Pinpoint the cell where the given text exists, returning its (X, Y) midpoint coordinate. 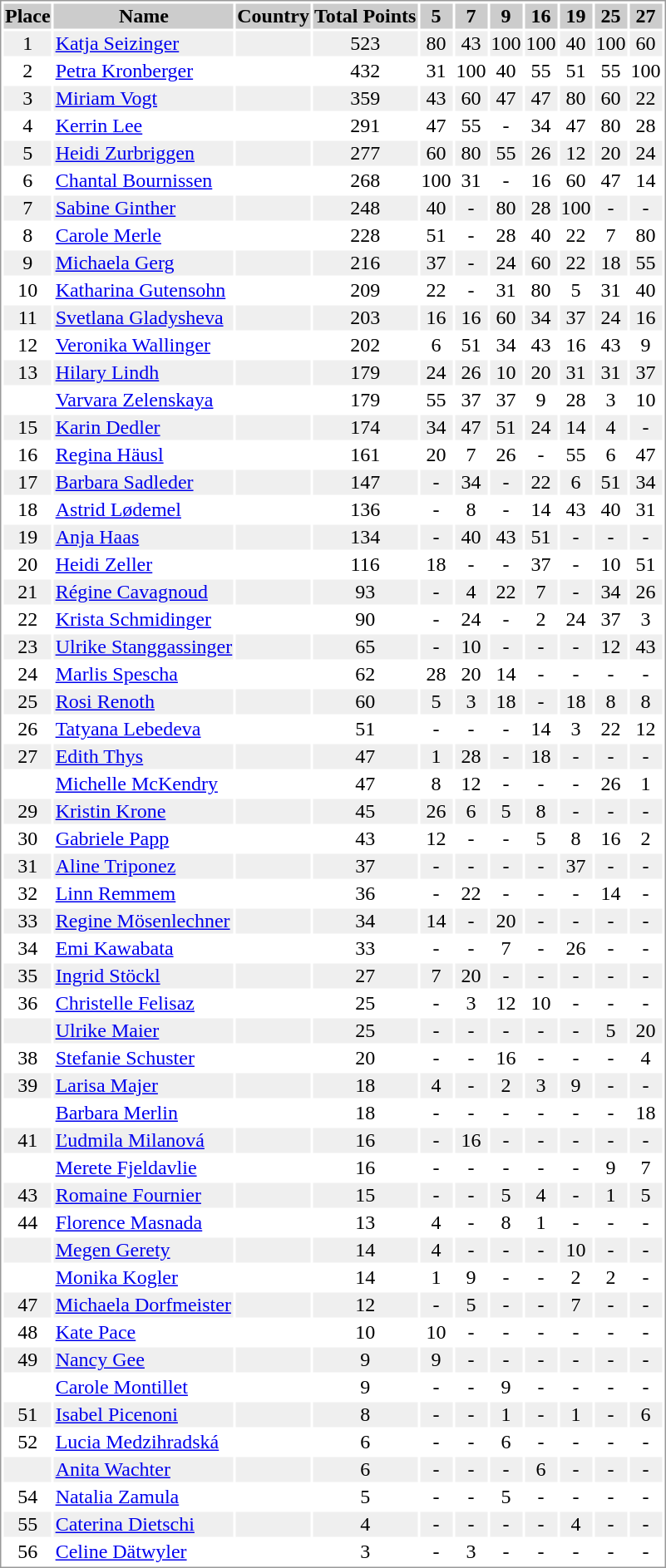
Astrid Lødemel (144, 509)
Tatyana Lebedeva (144, 729)
Natalia Zamula (144, 1497)
Stefanie Schuster (144, 1058)
Lucia Medzihradská (144, 1442)
359 (364, 99)
Ľudmila Milanová (144, 1141)
Kate Pace (144, 1332)
216 (364, 263)
Linn Remmem (144, 893)
Kristin Krone (144, 812)
Heidi Zurbriggen (144, 154)
Kerrin Lee (144, 125)
Carole Montillet (144, 1387)
11 (27, 318)
Larisa Majer (144, 1086)
Miriam Vogt (144, 99)
Ingrid Stöckl (144, 976)
56 (27, 1551)
432 (364, 71)
Megen Gerety (144, 1251)
65 (364, 647)
Katja Seizinger (144, 44)
Petra Kronberger (144, 71)
Régine Cavagnoud (144, 592)
90 (364, 619)
29 (27, 812)
Edith Thys (144, 757)
39 (27, 1086)
38 (27, 1058)
Carole Merle (144, 235)
Anita Wachter (144, 1470)
Caterina Dietschi (144, 1525)
Sabine Ginther (144, 209)
41 (27, 1141)
523 (364, 44)
Veronika Wallinger (144, 345)
Barbara Sadleder (144, 483)
21 (27, 592)
Nancy Gee (144, 1360)
Place (27, 16)
32 (27, 893)
Svetlana Gladysheva (144, 318)
Hilary Lindh (144, 373)
Christelle Felisaz (144, 1003)
161 (364, 455)
Isabel Picenoni (144, 1415)
Varvara Zelenskaya (144, 400)
Regina Häusl (144, 455)
45 (364, 812)
Monika Kogler (144, 1277)
Anja Haas (144, 538)
Michaela Gerg (144, 263)
Heidi Zeller (144, 564)
Aline Triponez (144, 867)
277 (364, 154)
Emi Kawabata (144, 948)
Total Points (364, 16)
Florence Masnada (144, 1222)
147 (364, 483)
Merete Fjeldavlie (144, 1167)
49 (27, 1360)
Ulrike Maier (144, 1031)
93 (364, 592)
Barbara Merlin (144, 1113)
248 (364, 209)
136 (364, 509)
44 (27, 1222)
17 (27, 483)
Rosi Renoth (144, 702)
Michelle McKendry (144, 784)
Karin Dedler (144, 428)
30 (27, 838)
228 (364, 235)
203 (364, 318)
Celine Dätwyler (144, 1551)
Michaela Dorfmeister (144, 1305)
48 (27, 1332)
62 (364, 674)
Krista Schmidinger (144, 619)
Country (274, 16)
116 (364, 564)
35 (27, 976)
Romaine Fournier (144, 1196)
Chantal Bournissen (144, 180)
174 (364, 428)
Regine Mösenlechner (144, 922)
54 (27, 1497)
Name (144, 16)
Katharina Gutensohn (144, 290)
202 (364, 345)
134 (364, 538)
268 (364, 180)
Marlis Spescha (144, 674)
23 (27, 647)
52 (27, 1442)
Ulrike Stanggassinger (144, 647)
291 (364, 125)
209 (364, 290)
Gabriele Papp (144, 838)
